Capture the cell that displays the provided text and extract its (x, y) central coordinate. 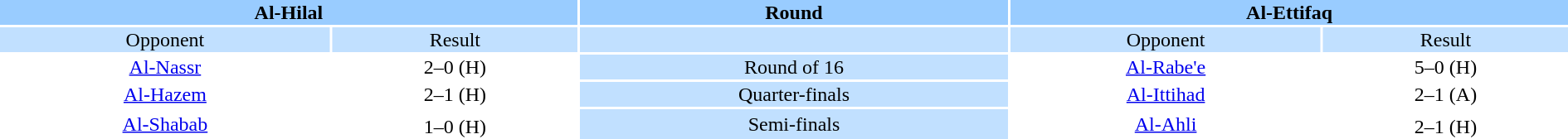
Round (794, 12)
Round of 16 (794, 67)
Al-Hilal (289, 12)
Quarter-finals (794, 94)
Al-Rabe'e (1166, 67)
Al-Ahli (1166, 124)
5–0 (H) (1445, 67)
1–0 (H) (455, 127)
Al-Ittihad (1166, 94)
2–0 (H) (455, 67)
Al-Ettifaq (1289, 12)
Al-Shabab (165, 124)
Semi-finals (794, 124)
Al-Nassr (165, 67)
2–1 (A) (1445, 94)
Al-Hazem (165, 94)
